Output the (X, Y) coordinate of the center of the cell containing the given text.  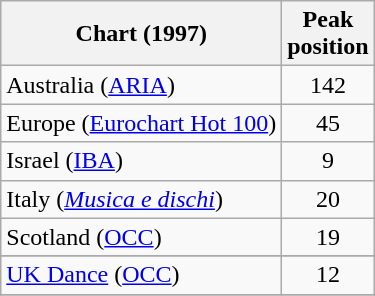
Europe (Eurochart Hot 100) (142, 123)
12 (328, 275)
Scotland (OCC) (142, 237)
19 (328, 237)
Chart (1997) (142, 34)
20 (328, 199)
Australia (ARIA) (142, 85)
UK Dance (OCC) (142, 275)
Italy (Musica e dischi) (142, 199)
9 (328, 161)
Peakposition (328, 34)
Israel (IBA) (142, 161)
142 (328, 85)
45 (328, 123)
